Return the (X, Y) coordinate for the center point of the cell that contains the specified text.  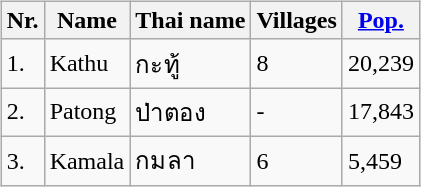
Patong (87, 112)
2. (22, 112)
8 (297, 64)
Kamala (87, 160)
Thai name (190, 20)
1. (22, 64)
ป่าตอง (190, 112)
Kathu (87, 64)
3. (22, 160)
6 (297, 160)
Villages (297, 20)
17,843 (380, 112)
20,239 (380, 64)
5,459 (380, 160)
กะทู้ (190, 64)
Nr. (22, 20)
กมลา (190, 160)
Name (87, 20)
Pop. (380, 20)
- (297, 112)
